Identify which cell holds the provided text, then report its [x, y] central coordinate. 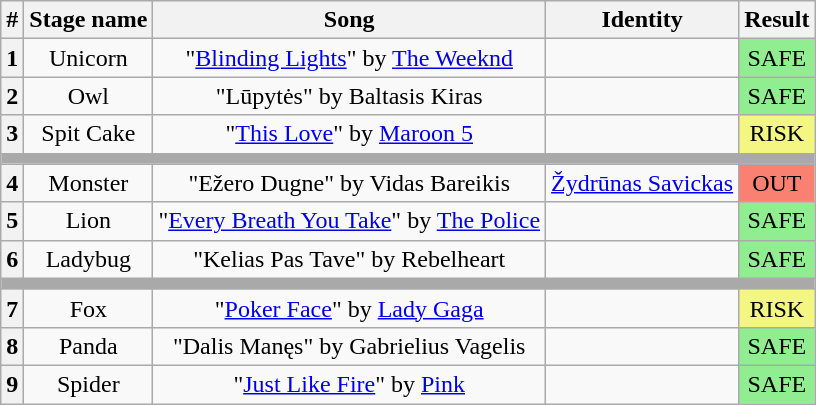
"Dalis Manęs" by Gabrielius Vagelis [350, 346]
Unicorn [88, 58]
6 [12, 259]
7 [12, 308]
"Ežero Dugne" by Vidas Bareikis [350, 183]
2 [12, 96]
"This Love" by Maroon 5 [350, 134]
Žydrūnas Savickas [642, 183]
1 [12, 58]
9 [12, 384]
"Every Breath You Take" by The Police [350, 221]
Spider [88, 384]
"Kelias Pas Tave" by Rebelheart [350, 259]
Ladybug [88, 259]
"Blinding Lights" by The Weeknd [350, 58]
OUT [777, 183]
Spit Cake [88, 134]
Fox [88, 308]
"Poker Face" by Lady Gaga [350, 308]
Stage name [88, 20]
5 [12, 221]
Identity [642, 20]
Owl [88, 96]
Lion [88, 221]
"Lūpytės" by Baltasis Kiras [350, 96]
4 [12, 183]
Monster [88, 183]
Panda [88, 346]
3 [12, 134]
Result [777, 20]
"Just Like Fire" by Pink [350, 384]
8 [12, 346]
# [12, 20]
Song [350, 20]
